For the text-containing cell, return its midpoint in [X, Y] coordinate format. 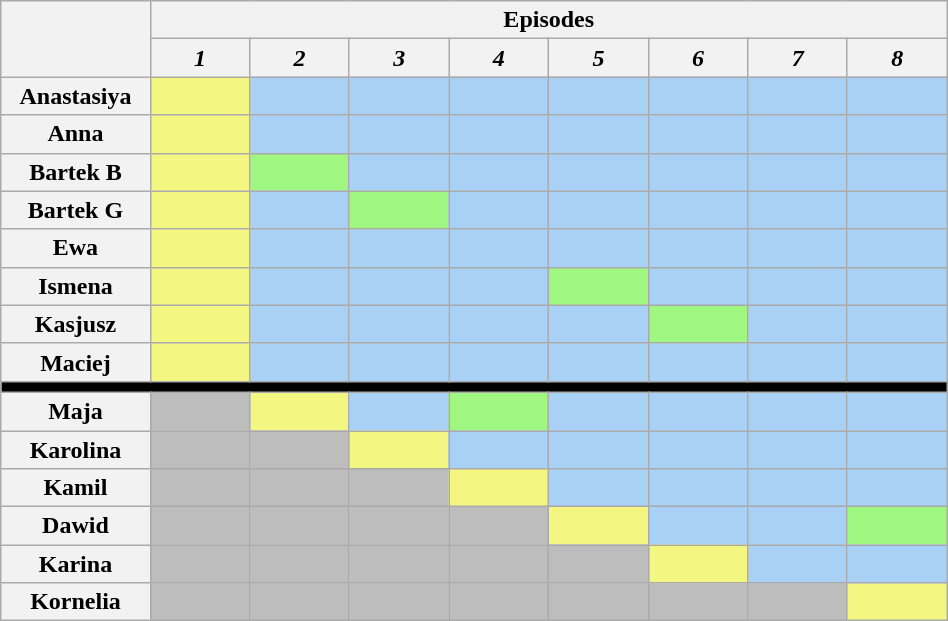
Maja [76, 411]
Bartek B [76, 172]
Karina [76, 564]
Dawid [76, 526]
Kornelia [76, 602]
8 [897, 58]
Kamil [76, 488]
Bartek G [76, 210]
Ewa [76, 248]
Karolina [76, 449]
2 [300, 58]
Anna [76, 134]
Kasjusz [76, 324]
Episodes [548, 20]
5 [599, 58]
Anastasiya [76, 96]
1 [200, 58]
4 [499, 58]
3 [399, 58]
Maciej [76, 362]
Ismena [76, 286]
7 [798, 58]
6 [698, 58]
